Capture the cell that displays the provided text and extract its [x, y] central coordinate. 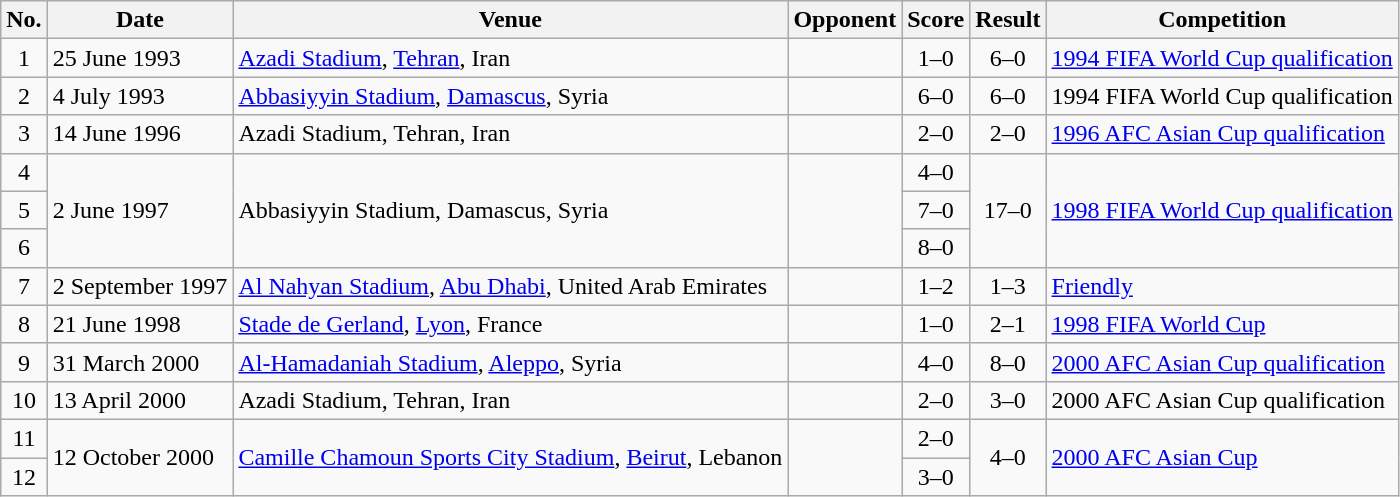
2–1 [1008, 324]
3 [24, 134]
2000 AFC Asian Cup [1222, 457]
14 June 1996 [140, 134]
12 [24, 477]
1998 FIFA World Cup qualification [1222, 210]
2 June 1997 [140, 210]
1996 AFC Asian Cup qualification [1222, 134]
Stade de Gerland, Lyon, France [510, 324]
4 [24, 172]
Competition [1222, 20]
No. [24, 20]
Al-Hamadaniah Stadium, Aleppo, Syria [510, 362]
25 June 1993 [140, 58]
1 [24, 58]
1–3 [1008, 286]
17–0 [1008, 210]
12 October 2000 [140, 457]
6 [24, 248]
2 [24, 96]
4 July 1993 [140, 96]
7 [24, 286]
31 March 2000 [140, 362]
Opponent [845, 20]
13 April 2000 [140, 400]
9 [24, 362]
11 [24, 438]
Date [140, 20]
7–0 [936, 210]
21 June 1998 [140, 324]
Friendly [1222, 286]
10 [24, 400]
Al Nahyan Stadium, Abu Dhabi, United Arab Emirates [510, 286]
Camille Chamoun Sports City Stadium, Beirut, Lebanon [510, 457]
8 [24, 324]
1–2 [936, 286]
2 September 1997 [140, 286]
Venue [510, 20]
5 [24, 210]
1998 FIFA World Cup [1222, 324]
Score [936, 20]
Result [1008, 20]
